From the cell containing the given text, extract its center point as [X, Y] coordinate. 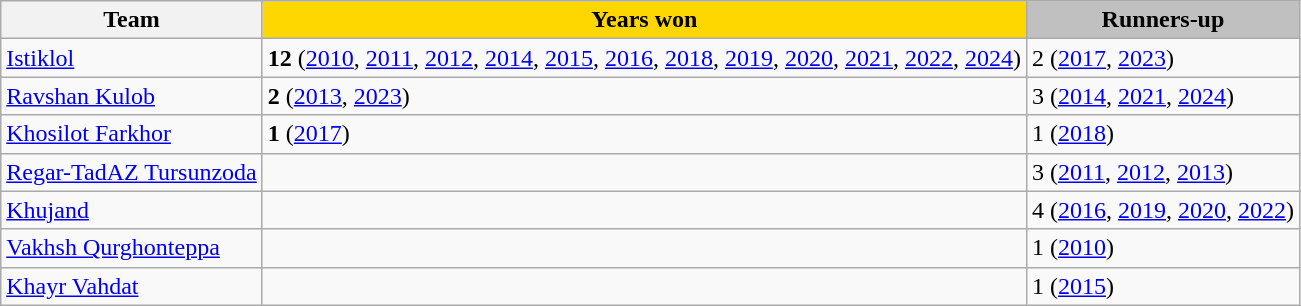
2 (2013, 2023) [644, 96]
Khujand [132, 210]
2 (2017, 2023) [1162, 58]
Regar-TadAZ Tursunzoda [132, 172]
Team [132, 20]
4 (2016, 2019, 2020, 2022) [1162, 210]
Khayr Vahdat [132, 286]
3 (2011, 2012, 2013) [1162, 172]
Khosilot Farkhor [132, 134]
Ravshan Kulob [132, 96]
1 (2010) [1162, 248]
Vakhsh Qurghonteppa [132, 248]
1 (2018) [1162, 134]
1 (2017) [644, 134]
12 (2010, 2011, 2012, 2014, 2015, 2016, 2018, 2019, 2020, 2021, 2022, 2024) [644, 58]
3 (2014, 2021, 2024) [1162, 96]
Runners-up [1162, 20]
Istiklol [132, 58]
1 (2015) [1162, 286]
Years won [644, 20]
